Return (X, Y) of the center of cell containing provided text 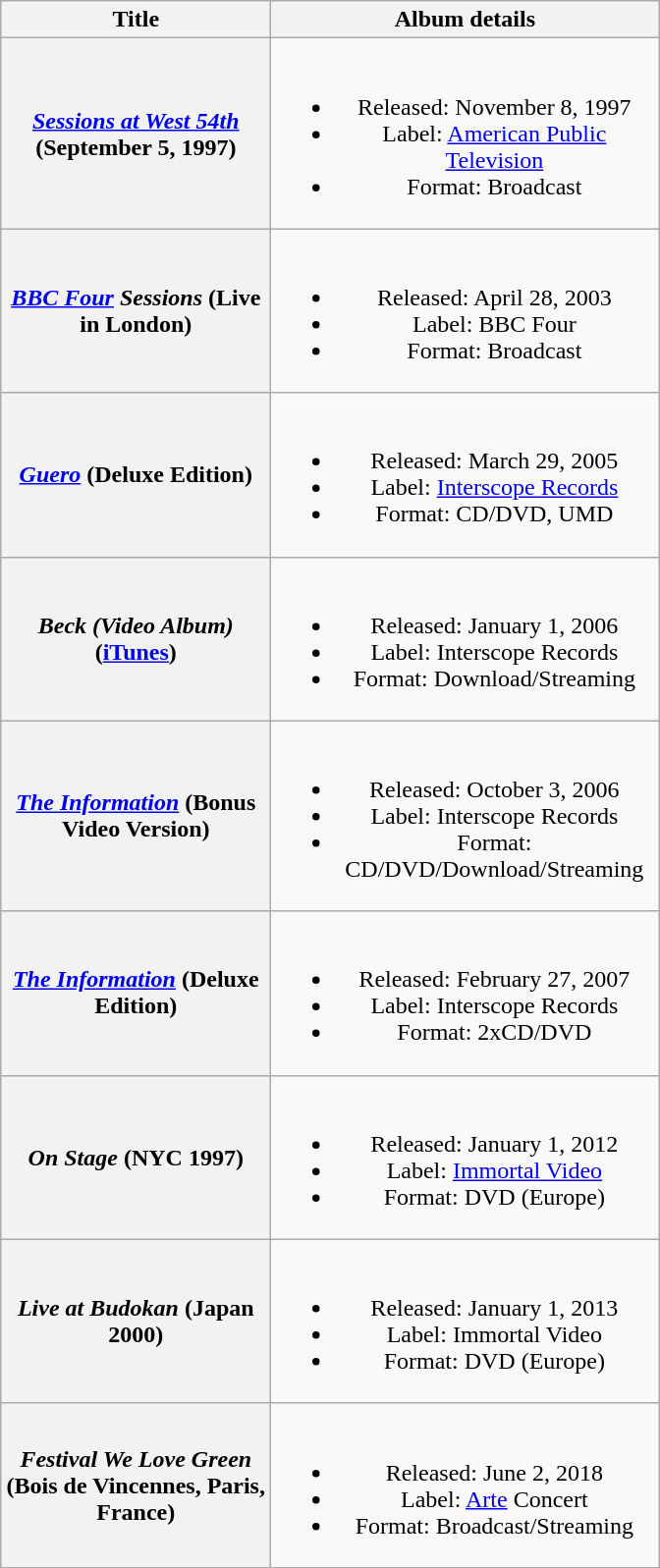
Guero (Deluxe Edition) (136, 475)
Festival We Love Green (Bois de Vincennes, Paris, France) (136, 1485)
The Information (Bonus Video Version) (136, 816)
Released: November 8, 1997Label: American Public TelevisionFormat: Broadcast (466, 134)
Beck (Video Album) (iTunes) (136, 638)
Released: February 27, 2007Label: Interscope RecordsFormat: 2xCD/DVD (466, 994)
Album details (466, 20)
Sessions at West 54th (September 5, 1997) (136, 134)
The Information (Deluxe Edition) (136, 994)
Released: January 1, 2012Label: Immortal VideoFormat: DVD (Europe) (466, 1157)
Released: October 3, 2006Label: Interscope RecordsFormat: CD/DVD/Download/Streaming (466, 816)
Released: April 28, 2003Label: BBC FourFormat: Broadcast (466, 310)
Title (136, 20)
Released: January 1, 2013Label: Immortal VideoFormat: DVD (Europe) (466, 1322)
Released: January 1, 2006Label: Interscope RecordsFormat: Download/Streaming (466, 638)
Released: March 29, 2005Label: Interscope RecordsFormat: CD/DVD, UMD (466, 475)
Released: June 2, 2018Label: Arte ConcertFormat: Broadcast/Streaming (466, 1485)
On Stage (NYC 1997) (136, 1157)
BBC Four Sessions (Live in London) (136, 310)
Live at Budokan (Japan 2000) (136, 1322)
